Return the (X, Y) coordinate for the center point of the cell that contains the specified text.  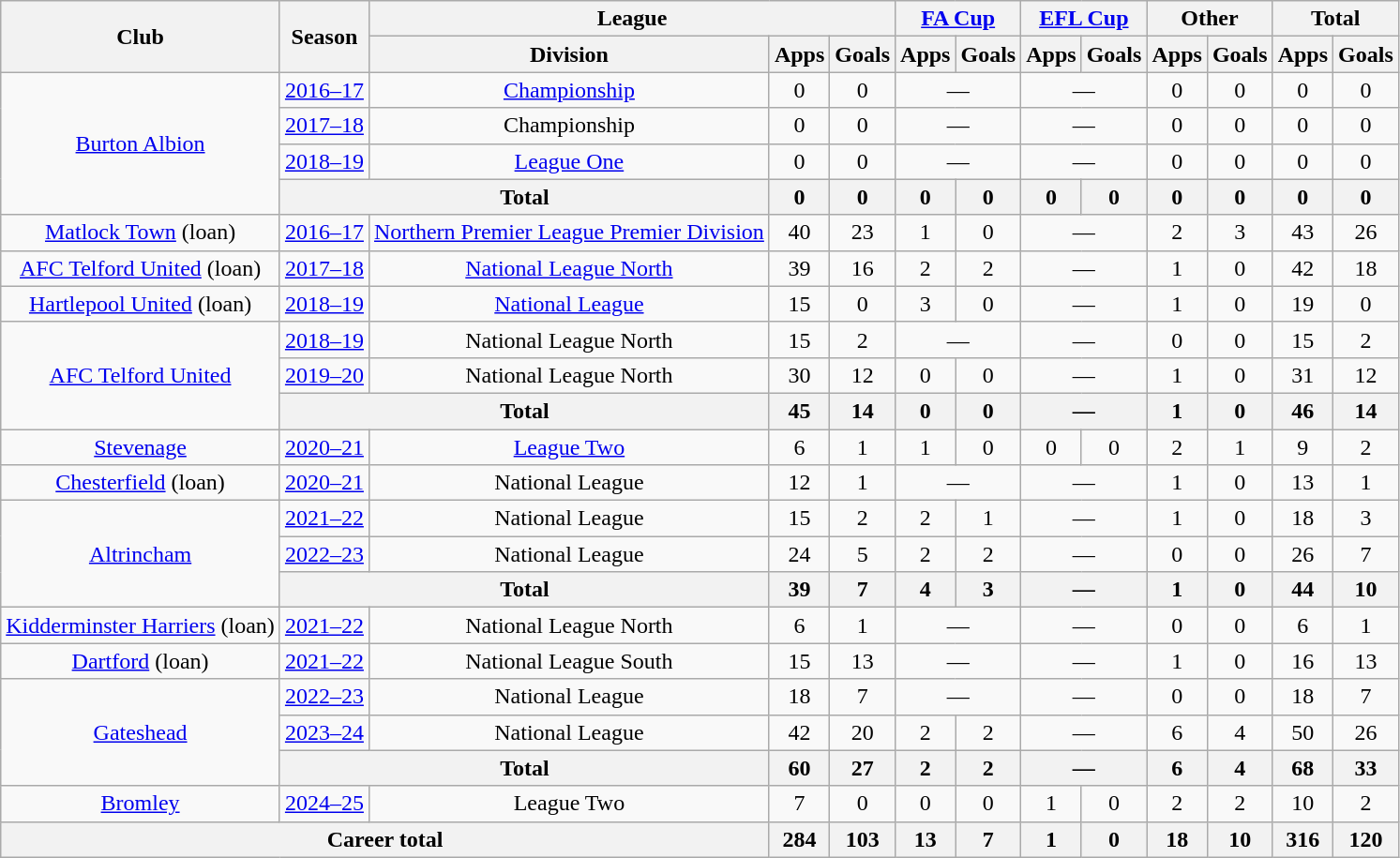
Stevenage (141, 447)
24 (799, 554)
Season (324, 37)
Matlock Town (loan) (141, 233)
50 (1302, 732)
FA Cup (958, 19)
EFL Cup (1084, 19)
Club (141, 37)
League One (568, 161)
31 (1302, 375)
Bromley (141, 804)
40 (799, 233)
Burton Albion (141, 143)
46 (1302, 411)
Division (568, 54)
Career total (385, 839)
Dartford (loan) (141, 661)
Chesterfield (loan) (141, 483)
45 (799, 411)
43 (1302, 233)
9 (1302, 447)
Gateshead (141, 732)
44 (1302, 590)
Other (1210, 19)
2024–25 (324, 804)
60 (799, 768)
Kidderminster Harriers (loan) (141, 625)
20 (863, 732)
AFC Telford United (loan) (141, 268)
5 (863, 554)
23 (863, 233)
AFC Telford United (141, 375)
30 (799, 375)
Northern Premier League Premier Division (568, 233)
Hartlepool United (loan) (141, 304)
33 (1366, 768)
League (632, 19)
284 (799, 839)
316 (1302, 839)
120 (1366, 839)
National League South (568, 661)
2019–20 (324, 375)
2023–24 (324, 732)
19 (1302, 304)
Altrincham (141, 554)
103 (863, 839)
27 (863, 768)
68 (1302, 768)
